Capture the cell that displays the provided text and extract its [x, y] central coordinate. 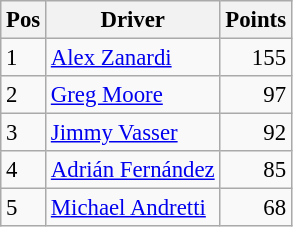
Michael Andretti [133, 208]
5 [24, 208]
2 [24, 95]
3 [24, 133]
85 [256, 170]
Pos [24, 20]
4 [24, 170]
Driver [133, 20]
155 [256, 58]
1 [24, 58]
Points [256, 20]
Greg Moore [133, 95]
Adrián Fernández [133, 170]
68 [256, 208]
97 [256, 95]
Alex Zanardi [133, 58]
Jimmy Vasser [133, 133]
92 [256, 133]
